For the text-containing cell, return its midpoint in (x, y) coordinate format. 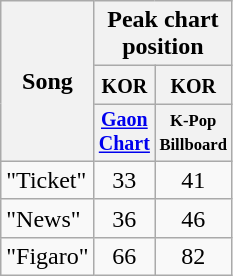
Song (48, 82)
Peak chart position (163, 34)
Gaon Chart (124, 132)
41 (194, 180)
66 (124, 256)
K-Pop Billboard (194, 132)
82 (194, 256)
46 (194, 218)
"Figaro" (48, 256)
36 (124, 218)
33 (124, 180)
"News" (48, 218)
"Ticket" (48, 180)
